Find where the given text appears and provide that cell's center as [x, y] coordinate. 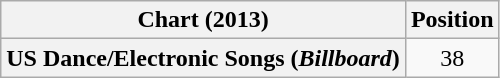
Chart (2013) [204, 20]
38 [452, 58]
Position [452, 20]
US Dance/Electronic Songs (Billboard) [204, 58]
